Return (X, Y) of the center of cell containing provided text 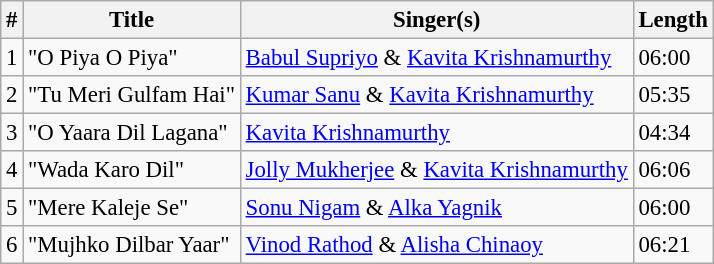
Babul Supriyo & Kavita Krishnamurthy (436, 58)
"Mere Kaleje Se" (132, 208)
6 (12, 245)
04:34 (673, 133)
Kumar Sanu & Kavita Krishnamurthy (436, 95)
"Tu Meri Gulfam Hai" (132, 95)
06:21 (673, 245)
"Mujhko Dilbar Yaar" (132, 245)
4 (12, 170)
Kavita Krishnamurthy (436, 133)
1 (12, 58)
2 (12, 95)
"Wada Karo Dil" (132, 170)
05:35 (673, 95)
5 (12, 208)
Vinod Rathod & Alisha Chinaoy (436, 245)
3 (12, 133)
Sonu Nigam & Alka Yagnik (436, 208)
"O Piya O Piya" (132, 58)
"O Yaara Dil Lagana" (132, 133)
Title (132, 20)
06:06 (673, 170)
# (12, 20)
Jolly Mukherjee & Kavita Krishnamurthy (436, 170)
Singer(s) (436, 20)
Length (673, 20)
